Capture the cell that displays the provided text and extract its (x, y) central coordinate. 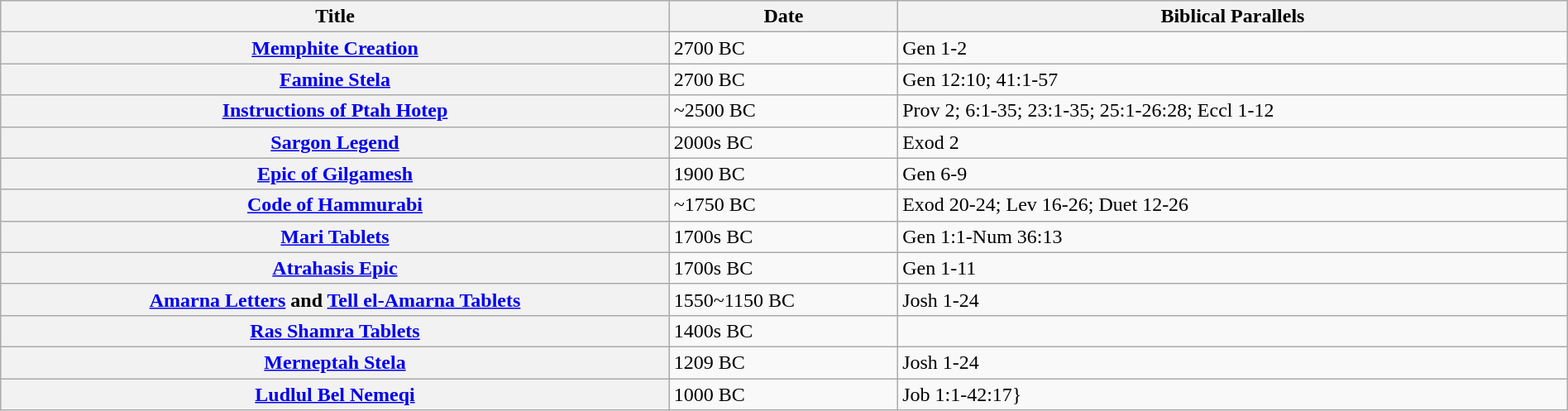
Title (336, 17)
Code of Hammurabi (336, 205)
Gen 6-9 (1233, 174)
Gen 1:1-Num 36:13 (1233, 237)
Memphite Creation (336, 48)
Exod 20-24; Lev 16-26; Duet 12-26 (1233, 205)
1209 BC (783, 362)
Ludlul Bel Nemeqi (336, 394)
Biblical Parallels (1233, 17)
1000 BC (783, 394)
Date (783, 17)
~1750 BC (783, 205)
Merneptah Stela (336, 362)
Famine Stela (336, 79)
Gen 12:10; 41:1-57 (1233, 79)
Instructions of Ptah Hotep (336, 111)
Gen 1-2 (1233, 48)
1550~1150 BC (783, 299)
Mari Tablets (336, 237)
~2500 BC (783, 111)
1400s BC (783, 331)
1900 BC (783, 174)
Prov 2; 6:1-35; 23:1-35; 25:1-26:28; Eccl 1-12 (1233, 111)
Job 1:1-42:17} (1233, 394)
Atrahasis Epic (336, 268)
Epic of Gilgamesh (336, 174)
Ras Shamra Tablets (336, 331)
Amarna Letters and Tell el-Amarna Tablets (336, 299)
Sargon Legend (336, 142)
Exod 2 (1233, 142)
Gen 1-11 (1233, 268)
2000s BC (783, 142)
